Search for the cell housing the specified text and yield its [x, y] center coordinate. 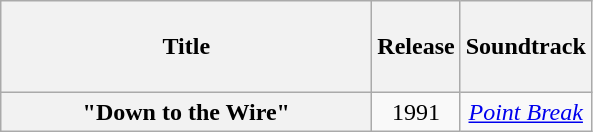
1991 [416, 112]
Point Break [526, 112]
Soundtrack [526, 47]
"Down to the Wire" [186, 112]
Title [186, 47]
Release [416, 47]
